Return [x, y] of the center of cell containing provided text 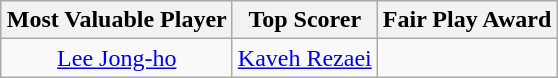
Top Scorer [304, 20]
Lee Jong-ho [116, 58]
Fair Play Award [467, 20]
Most Valuable Player [116, 20]
Kaveh Rezaei [304, 58]
